Capture the cell that displays the provided text and extract its [X, Y] central coordinate. 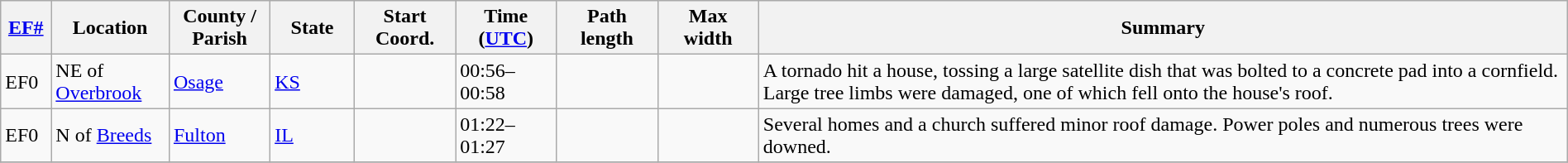
Summary [1163, 28]
Osage [219, 81]
State [313, 28]
00:56–00:58 [506, 81]
Several homes and a church suffered minor roof damage. Power poles and numerous trees were downed. [1163, 136]
NE of Overbrook [111, 81]
Max width [708, 28]
KS [313, 81]
Path length [607, 28]
IL [313, 136]
Location [111, 28]
N of Breeds [111, 136]
Start Coord. [404, 28]
01:22–01:27 [506, 136]
Fulton [219, 136]
Time (UTC) [506, 28]
County / Parish [219, 28]
EF# [26, 28]
